Output the [X, Y] coordinate of the center of the cell containing the given text.  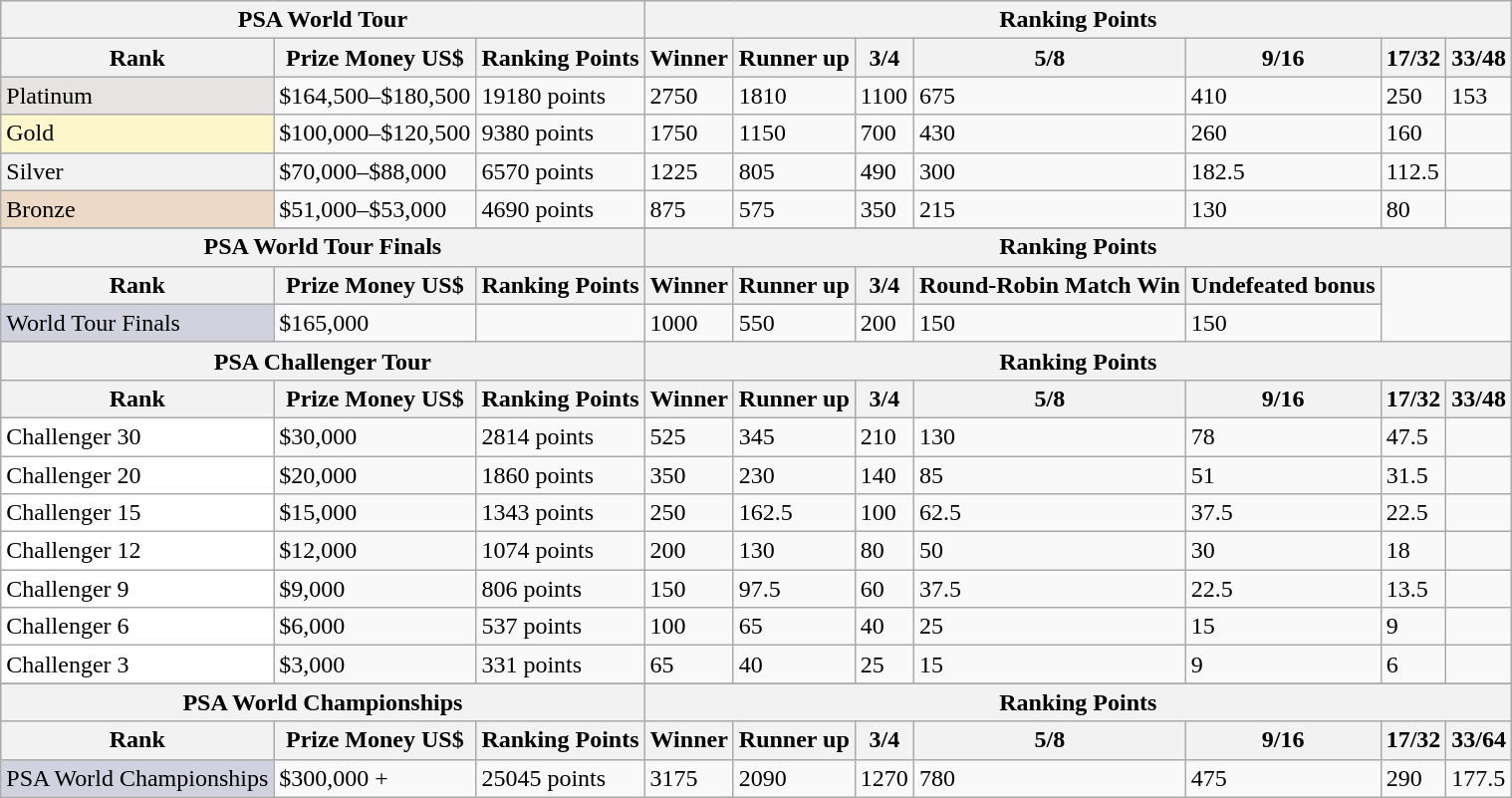
177.5 [1479, 778]
537 points [560, 627]
18 [1413, 551]
85 [1050, 475]
30 [1283, 551]
$164,500–$180,500 [375, 96]
25045 points [560, 778]
$51,000–$53,000 [375, 209]
475 [1283, 778]
62.5 [1050, 513]
550 [794, 323]
Bronze [137, 209]
575 [794, 209]
$30,000 [375, 436]
Challenger 12 [137, 551]
3175 [689, 778]
1150 [794, 133]
Challenger 20 [137, 475]
675 [1050, 96]
78 [1283, 436]
Silver [137, 171]
875 [689, 209]
Challenger 30 [137, 436]
19180 points [560, 96]
$70,000–$88,000 [375, 171]
2814 points [560, 436]
300 [1050, 171]
13.5 [1413, 589]
6 [1413, 665]
97.5 [794, 589]
230 [794, 475]
112.5 [1413, 171]
6570 points [560, 171]
410 [1283, 96]
140 [884, 475]
$3,000 [375, 665]
Undefeated bonus [1283, 285]
World Tour Finals [137, 323]
1074 points [560, 551]
430 [1050, 133]
160 [1413, 133]
$6,000 [375, 627]
2090 [794, 778]
1343 points [560, 513]
331 points [560, 665]
260 [1283, 133]
PSA World Tour Finals [323, 247]
33/64 [1479, 740]
Gold [137, 133]
$12,000 [375, 551]
153 [1479, 96]
805 [794, 171]
Round-Robin Match Win [1050, 285]
1750 [689, 133]
31.5 [1413, 475]
$9,000 [375, 589]
51 [1283, 475]
345 [794, 436]
47.5 [1413, 436]
215 [1050, 209]
$100,000–$120,500 [375, 133]
60 [884, 589]
Platinum [137, 96]
Challenger 9 [137, 589]
Challenger 6 [137, 627]
2750 [689, 96]
490 [884, 171]
780 [1050, 778]
162.5 [794, 513]
$15,000 [375, 513]
50 [1050, 551]
700 [884, 133]
1810 [794, 96]
1000 [689, 323]
PSA World Tour [323, 20]
1225 [689, 171]
182.5 [1283, 171]
PSA Challenger Tour [323, 361]
290 [1413, 778]
806 points [560, 589]
1860 points [560, 475]
Challenger 15 [137, 513]
1270 [884, 778]
525 [689, 436]
$300,000 + [375, 778]
9380 points [560, 133]
$165,000 [375, 323]
Challenger 3 [137, 665]
4690 points [560, 209]
210 [884, 436]
$20,000 [375, 475]
1100 [884, 96]
